Capture the cell that displays the provided text and extract its (x, y) central coordinate. 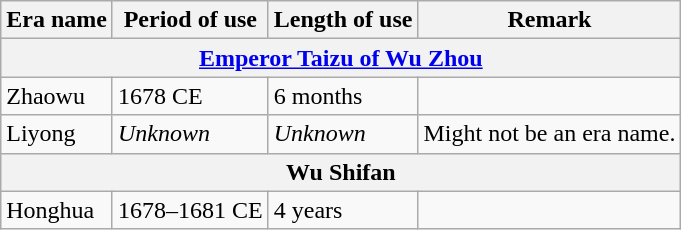
1678–1681 CE (190, 210)
Honghua (57, 210)
Wu Shifan (341, 172)
Might not be an era name. (550, 134)
Liyong (57, 134)
Length of use (343, 20)
Remark (550, 20)
6 months (343, 96)
Emperor Taizu of Wu Zhou (341, 58)
Era name (57, 20)
Zhaowu (57, 96)
4 years (343, 210)
1678 CE (190, 96)
Period of use (190, 20)
